Output the (X, Y) coordinate of the center of the cell containing the given text.  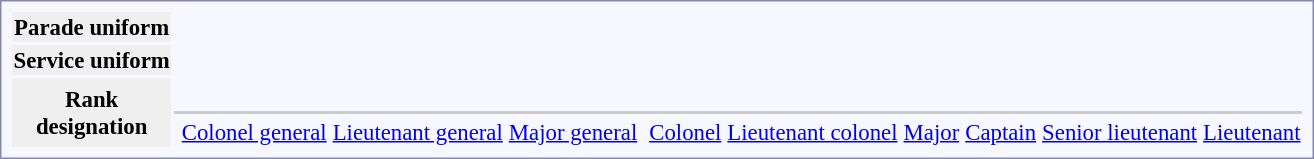
Service uniform (92, 60)
Major general (572, 132)
Parade uniform (92, 27)
Senior lieutenant (1120, 132)
Rankdesignation (92, 112)
Lieutenant (1252, 132)
Lieutenant general (418, 132)
Captain (1001, 132)
Lieutenant colonel (812, 132)
Colonel general (254, 132)
Major (932, 132)
Colonel (686, 132)
